Detect which cell encompasses the target text, then output its [X, Y] center coordinate. 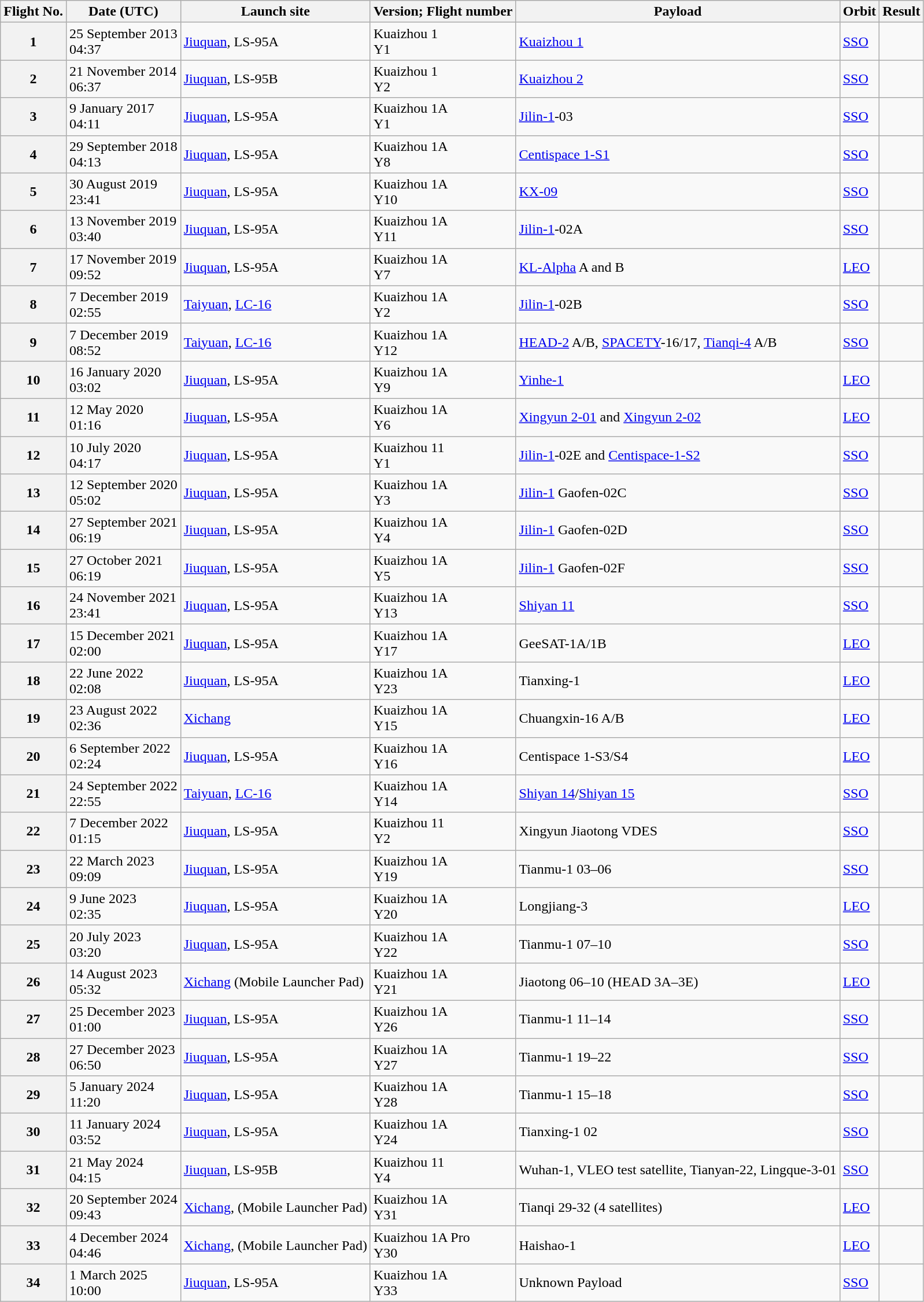
Launch site [275, 12]
12 [34, 454]
20 [34, 756]
Kuaizhou 1Y2 [443, 79]
KX-09 [678, 192]
29 [34, 1095]
27 December 202306:50 [123, 1057]
29 September 201804:13 [123, 154]
Haishao-1 [678, 1245]
Kuaizhou 1AY26 [443, 1019]
Tianmu-1 11–14 [678, 1019]
25 [34, 944]
1 [34, 42]
Xingyun Jiaotong VDES [678, 831]
Jilin-1-02E and Centispace-1-S2 [678, 454]
Xichang (Mobile Launcher Pad) [275, 982]
Kuaizhou 1 [678, 42]
Kuaizhou 1AY4 [443, 531]
27 October 202106:19 [123, 568]
33 [34, 1245]
Kuaizhou 1AY20 [443, 907]
7 December 201908:52 [123, 342]
22 [34, 831]
19 [34, 718]
Jilin-1-02A [678, 229]
8 [34, 304]
HEAD-2 A/B, SPACETY-16/17, Tianqi-4 A/B [678, 342]
Longjiang-3 [678, 907]
Kuaizhou 1AY13 [443, 606]
6 [34, 229]
Kuaizhou 1AY22 [443, 944]
21 November 201406:37 [123, 79]
Kuaizhou 1AY33 [443, 1282]
Orbit [859, 12]
Kuaizhou 1AY23 [443, 681]
GeeSAT-1A/1B [678, 643]
32 [34, 1207]
15 [34, 568]
Kuaizhou 2 [678, 79]
Payload [678, 12]
Tianqi 29-32 (4 satellites) [678, 1207]
Kuaizhou 1AY3 [443, 493]
Result [901, 12]
Kuaizhou 1AY14 [443, 793]
Kuaizhou 1AY31 [443, 1207]
Kuaizhou 1AY28 [443, 1095]
26 [34, 982]
Date (UTC) [123, 12]
16 January 202003:02 [123, 379]
Kuaizhou 1AY2 [443, 304]
27 September 202106:19 [123, 531]
13 [34, 493]
23 [34, 868]
Xingyun 2-01 and Xingyun 2-02 [678, 417]
15 December 202102:00 [123, 643]
Jilin-1-02B [678, 304]
Kuaizhou 11Y4 [443, 1170]
Jiaotong 06–10 (HEAD 3A–3E) [678, 982]
Kuaizhou 11Y1 [443, 454]
34 [34, 1282]
25 December 202301:00 [123, 1019]
31 [34, 1170]
Kuaizhou 1AY11 [443, 229]
Kuaizhou 1Y1 [443, 42]
6 September 202202:24 [123, 756]
2 [34, 79]
Centispace 1-S1 [678, 154]
7 December 202201:15 [123, 831]
9 [34, 342]
Jilin-1 Gaofen-02C [678, 493]
9 June 202302:35 [123, 907]
9 January 201704:11 [123, 117]
Kuaizhou 1AY9 [443, 379]
Kuaizhou 1AY24 [443, 1132]
12 September 202005:02 [123, 493]
21 [34, 793]
27 [34, 1019]
Xichang [275, 718]
Flight No. [34, 12]
Kuaizhou 1A ProY30 [443, 1245]
12 May 202001:16 [123, 417]
Kuaizhou 1AY6 [443, 417]
Centispace 1-S3/S4 [678, 756]
Kuaizhou 1AY21 [443, 982]
10 [34, 379]
24 [34, 907]
Shiyan 14/Shiyan 15 [678, 793]
Kuaizhou 1AY5 [443, 568]
28 [34, 1057]
Kuaizhou 1AY8 [443, 154]
16 [34, 606]
25 September 201304:37 [123, 42]
7 December 201902:55 [123, 304]
22 June 202202:08 [123, 681]
Jilin-1 Gaofen-02F [678, 568]
10 July 202004:17 [123, 454]
20 July 202303:20 [123, 944]
11 [34, 417]
13 November 201903:40 [123, 229]
24 September 202222:55 [123, 793]
7 [34, 267]
Kuaizhou 1AY15 [443, 718]
1 March 202510:00 [123, 1282]
Jilin-1 Gaofen-02D [678, 531]
Kuaizhou 1AY1 [443, 117]
17 November 201909:52 [123, 267]
Jilin-1-03 [678, 117]
Kuaizhou 1AY7 [443, 267]
Kuaizhou 1AY27 [443, 1057]
Version; Flight number [443, 12]
5 [34, 192]
Wuhan-1, VLEO test satellite, Tianyan-22, Lingque-3-01 [678, 1170]
14 [34, 531]
Kuaizhou 1AY12 [443, 342]
Kuaizhou 1AY19 [443, 868]
Kuaizhou 1AY16 [443, 756]
20 September 202409:43 [123, 1207]
Tianmu-1 19–22 [678, 1057]
11 January 202403:52 [123, 1132]
Tianmu-1 15–18 [678, 1095]
Tianxing-1 [678, 681]
14 August 202305:32 [123, 982]
KL-Alpha A and B [678, 267]
Chuangxin-16 A/B [678, 718]
21 May 202404:15 [123, 1170]
4 [34, 154]
Tianxing-1 02 [678, 1132]
Kuaizhou 11Y2 [443, 831]
22 March 202309:09 [123, 868]
4 December 202404:46 [123, 1245]
Kuaizhou 1AY10 [443, 192]
23 August 202202:36 [123, 718]
3 [34, 117]
30 [34, 1132]
17 [34, 643]
18 [34, 681]
Shiyan 11 [678, 606]
30 August 201923:41 [123, 192]
Tianmu-1 07–10 [678, 944]
Tianmu-1 03–06 [678, 868]
Unknown Payload [678, 1282]
Kuaizhou 1AY17 [443, 643]
24 November 202123:41 [123, 606]
Yinhe-1 [678, 379]
5 January 202411:20 [123, 1095]
